Capture the cell that displays the provided text and extract its [x, y] central coordinate. 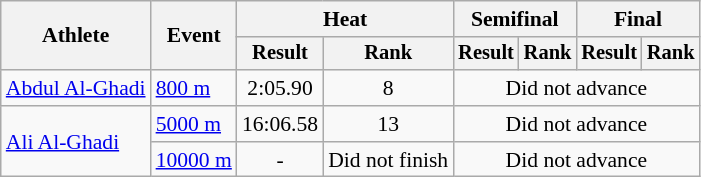
800 m [194, 88]
Abdul Al-Ghadi [76, 88]
Final [638, 19]
Athlete [76, 36]
Event [194, 36]
2:05.90 [280, 88]
5000 m [194, 124]
Semifinal [514, 19]
16:06.58 [280, 124]
Heat [345, 19]
13 [388, 124]
8 [388, 88]
Ali Al-Ghadi [76, 142]
